Output the (x, y) coordinate of the center of the cell containing the given text.  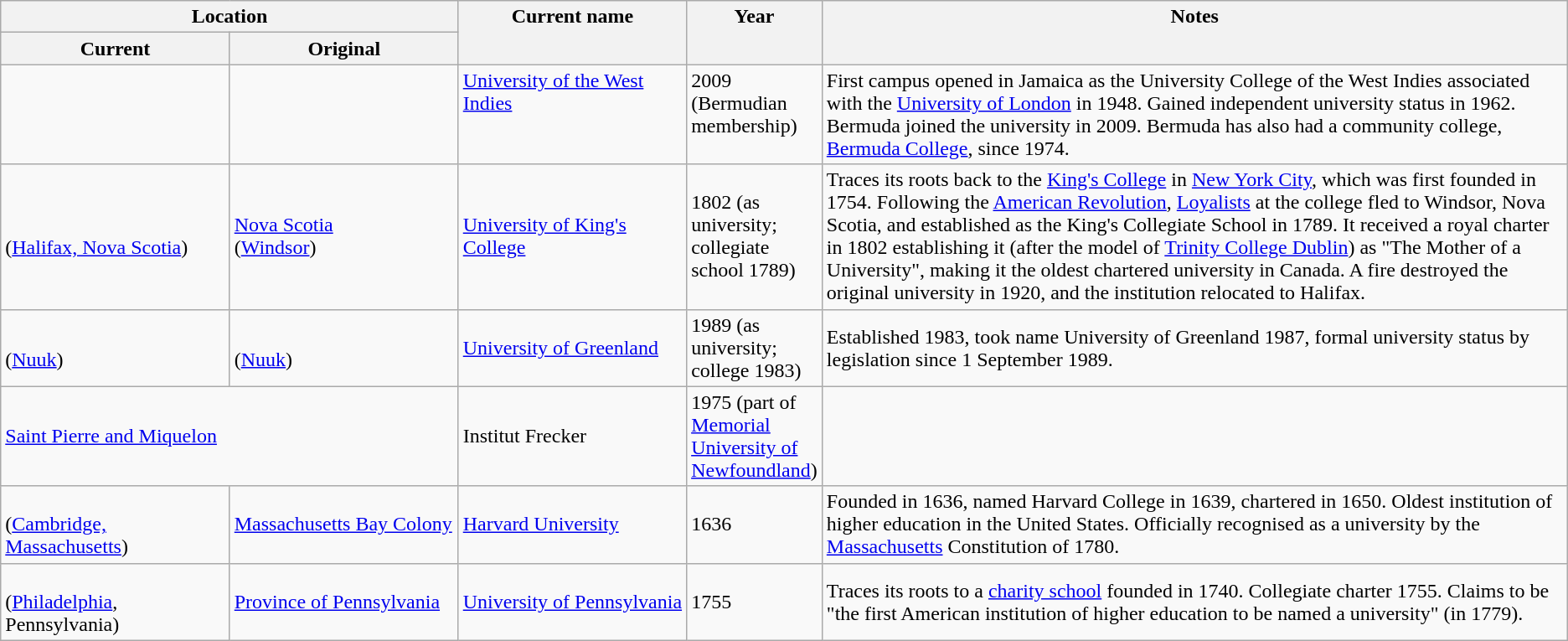
Massachusetts Bay Colony (343, 525)
University of King's College (572, 236)
Original (343, 49)
(Philadelphia, Pennsylvania) (116, 602)
Harvard University (572, 525)
1975 (part of Memorial University of Newfoundland) (755, 436)
1755 (755, 602)
University of the West Indies (572, 114)
Institut Frecker (572, 436)
1802 (as university; collegiate school 1789) (755, 236)
University of Pennsylvania (572, 602)
(Cambridge, Massachusetts) (116, 525)
Current name (572, 33)
1636 (755, 525)
Location (230, 17)
Province of Pennsylvania (343, 602)
1989 (as university; college 1983) (755, 348)
Established 1983, took name University of Greenland 1987, formal university status by legislation since 1 September 1989. (1194, 348)
Saint Pierre and Miquelon (230, 436)
Notes (1194, 33)
University of Greenland (572, 348)
(Halifax, Nova Scotia) (116, 236)
Current (116, 49)
Nova Scotia(Windsor) (343, 236)
Year (755, 33)
2009 (Bermudian membership) (755, 114)
